Return the [x, y] coordinate for the center point of the cell that contains the specified text.  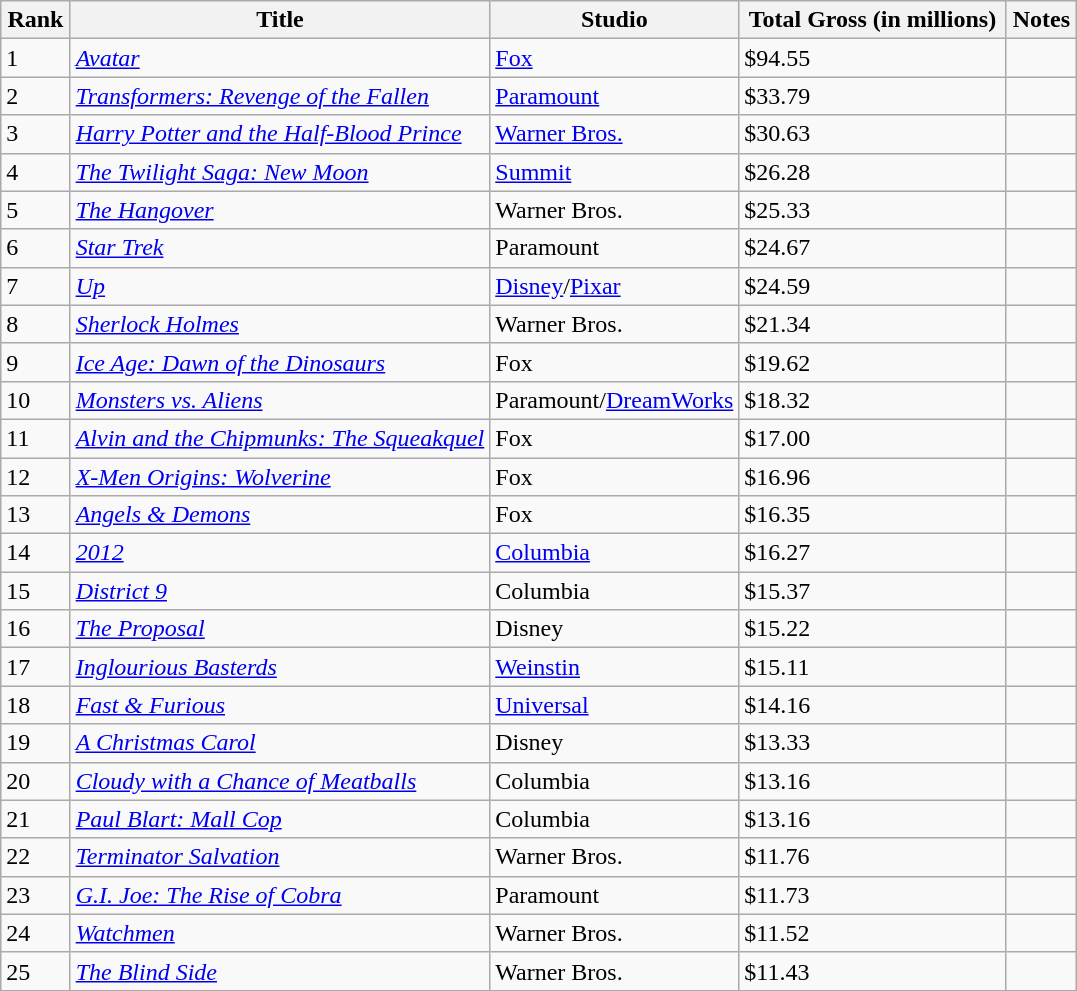
Paramount/DreamWorks [614, 400]
17 [36, 667]
Up [280, 286]
Sherlock Holmes [280, 324]
$33.79 [872, 96]
Title [280, 20]
15 [36, 591]
22 [36, 857]
Star Trek [280, 248]
A Christmas Carol [280, 743]
$17.00 [872, 438]
24 [36, 933]
Notes [1042, 20]
Disney/Pixar [614, 286]
6 [36, 248]
16 [36, 629]
$26.28 [872, 172]
The Twilight Saga: New Moon [280, 172]
Rank [36, 20]
3 [36, 134]
$11.76 [872, 857]
2012 [280, 553]
Weinstin [614, 667]
$14.16 [872, 705]
$11.73 [872, 895]
Universal [614, 705]
14 [36, 553]
The Blind Side [280, 971]
25 [36, 971]
23 [36, 895]
Paul Blart: Mall Cop [280, 819]
9 [36, 362]
Summit [614, 172]
Angels & Demons [280, 515]
21 [36, 819]
$21.34 [872, 324]
$16.35 [872, 515]
X-Men Origins: Wolverine [280, 477]
19 [36, 743]
$11.52 [872, 933]
Avatar [280, 58]
$16.96 [872, 477]
Watchmen [280, 933]
$16.27 [872, 553]
10 [36, 400]
$25.33 [872, 210]
2 [36, 96]
Fast & Furious [280, 705]
5 [36, 210]
Total Gross (in millions) [872, 20]
Terminator Salvation [280, 857]
$24.67 [872, 248]
1 [36, 58]
Studio [614, 20]
18 [36, 705]
Alvin and the Chipmunks: The Squeakquel [280, 438]
$19.62 [872, 362]
District 9 [280, 591]
$15.22 [872, 629]
13 [36, 515]
20 [36, 781]
8 [36, 324]
Ice Age: Dawn of the Dinosaurs [280, 362]
$15.37 [872, 591]
$24.59 [872, 286]
$30.63 [872, 134]
Inglourious Basterds [280, 667]
12 [36, 477]
$18.32 [872, 400]
The Hangover [280, 210]
The Proposal [280, 629]
Transformers: Revenge of the Fallen [280, 96]
$94.55 [872, 58]
11 [36, 438]
$13.33 [872, 743]
G.I. Joe: The Rise of Cobra [280, 895]
Harry Potter and the Half-Blood Prince [280, 134]
Cloudy with a Chance of Meatballs [280, 781]
Monsters vs. Aliens [280, 400]
$15.11 [872, 667]
4 [36, 172]
$11.43 [872, 971]
7 [36, 286]
